Find where the given text appears and provide that cell's center as [X, Y] coordinate. 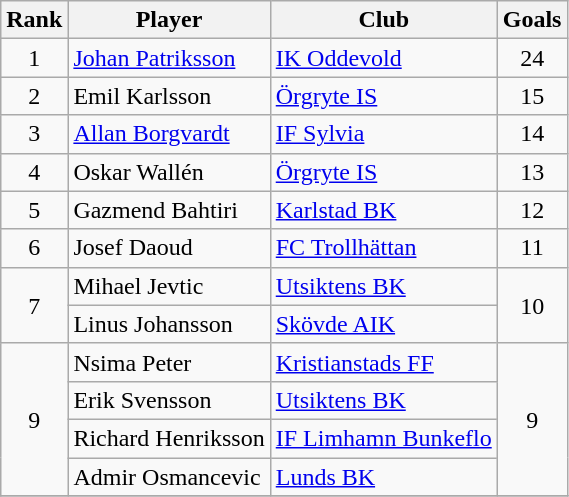
Lunds BK [384, 477]
Admir Osmancevic [169, 477]
Richard Henriksson [169, 438]
7 [34, 305]
24 [532, 58]
12 [532, 210]
Erik Svensson [169, 400]
Nsima Peter [169, 362]
Mihael Jevtic [169, 286]
Josef Daoud [169, 248]
Johan Patriksson [169, 58]
Oskar Wallén [169, 172]
FC Trollhättan [384, 248]
11 [532, 248]
1 [34, 58]
Skövde AIK [384, 324]
Allan Borgvardt [169, 134]
Club [384, 20]
IK Oddevold [384, 58]
Goals [532, 20]
3 [34, 134]
4 [34, 172]
IF Limhamn Bunkeflo [384, 438]
14 [532, 134]
5 [34, 210]
2 [34, 96]
Kristianstads FF [384, 362]
Player [169, 20]
Emil Karlsson [169, 96]
Rank [34, 20]
15 [532, 96]
IF Sylvia [384, 134]
13 [532, 172]
Linus Johansson [169, 324]
Karlstad BK [384, 210]
10 [532, 305]
Gazmend Bahtiri [169, 210]
6 [34, 248]
